Find where the given text appears and provide that cell's center as (X, Y) coordinate. 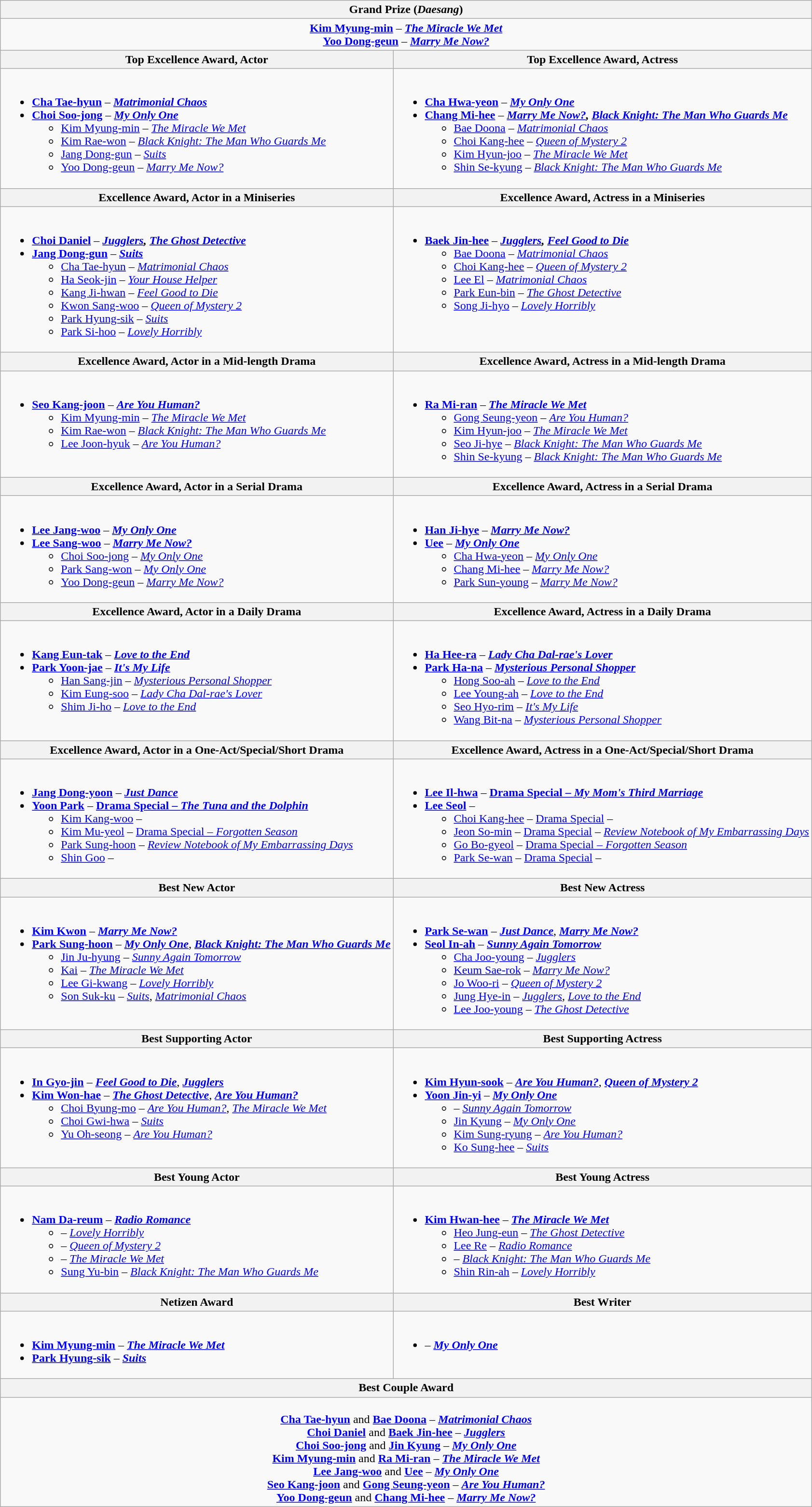
Best Couple Award (406, 1388)
Excellence Award, Actress in a Daily Drama (603, 611)
Best New Actor (197, 888)
Best Supporting Actor (197, 1039)
Best Young Actress (603, 1177)
Excellence Award, Actor in a Mid-length Drama (197, 361)
Seo Kang-joon – Are You Human?Kim Myung-min – The Miracle We MetKim Rae-won – Black Knight: The Man Who Guards MeLee Joon-hyuk – Are You Human? (197, 424)
Grand Prize (Daesang) (406, 10)
Excellence Award, Actor in a Miniseries (197, 197)
Best Young Actor (197, 1177)
Excellence Award, Actor in a Serial Drama (197, 486)
– My Only One (603, 1345)
Best Supporting Actress (603, 1039)
Netizen Award (197, 1302)
Han Ji-hye – Marry Me Now?Uee – My Only OneCha Hwa-yeon – My Only OneChang Mi-hee – Marry Me Now?Park Sun-young – Marry Me Now? (603, 549)
Nam Da-reum – Radio Romance – Lovely Horribly – Queen of Mystery 2 – The Miracle We MetSung Yu-bin – Black Knight: The Man Who Guards Me (197, 1239)
Kim Myung-min – The Miracle We MetPark Hyung-sik – Suits (197, 1345)
Excellence Award, Actress in a Serial Drama (603, 486)
Excellence Award, Actor in a Daily Drama (197, 611)
Excellence Award, Actress in a Mid-length Drama (603, 361)
Lee Jang-woo – My Only OneLee Sang-woo – Marry Me Now?Choi Soo-jong – My Only OnePark Sang-won – My Only OneYoo Dong-geun – Marry Me Now? (197, 549)
Best New Actress (603, 888)
Top Excellence Award, Actress (603, 59)
Excellence Award, Actor in a One-Act/Special/Short Drama (197, 749)
Kim Myung-min – The Miracle We MetYoo Dong-geun – Marry Me Now? (406, 35)
Best Writer (603, 1302)
Excellence Award, Actress in a Miniseries (603, 197)
Excellence Award, Actress in a One-Act/Special/Short Drama (603, 749)
Top Excellence Award, Actor (197, 59)
